Identify which cell holds the provided text, then report its [X, Y] central coordinate. 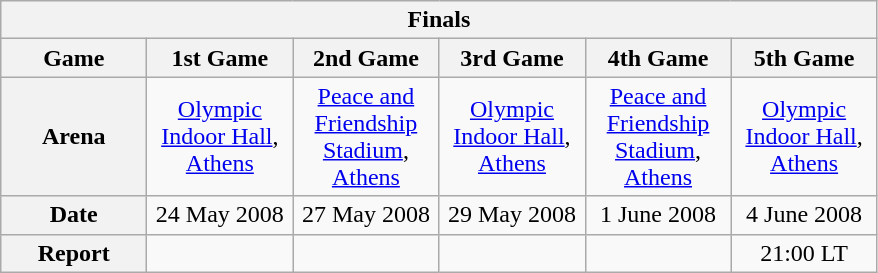
1st Game [220, 58]
29 May 2008 [512, 215]
24 May 2008 [220, 215]
Game [74, 58]
27 May 2008 [366, 215]
4th Game [658, 58]
3rd Game [512, 58]
4 June 2008 [804, 215]
2nd Game [366, 58]
Finals [439, 20]
21:00 LT [804, 253]
Date [74, 215]
5th Game [804, 58]
1 June 2008 [658, 215]
Arena [74, 136]
Report [74, 253]
